Return the (x, y) coordinate for the center point of the cell that contains the specified text.  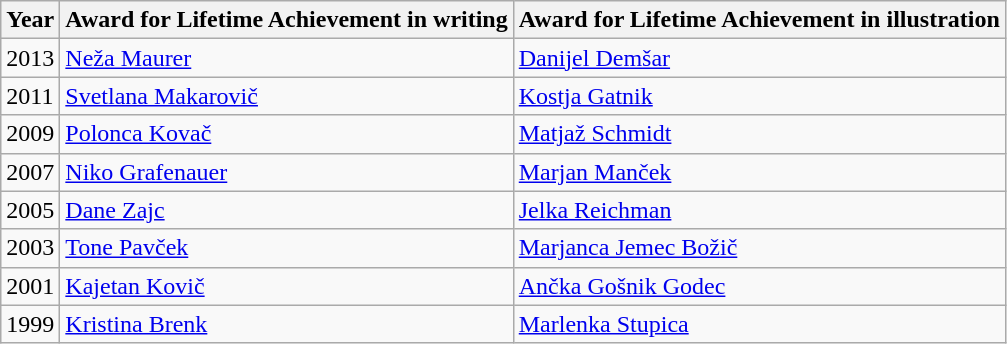
Award for Lifetime Achievement in writing (286, 20)
Svetlana Makarovič (286, 96)
2005 (30, 210)
2003 (30, 248)
Kristina Brenk (286, 324)
Year (30, 20)
2009 (30, 134)
Ančka Gošnik Godec (759, 286)
Niko Grafenauer (286, 172)
2001 (30, 286)
2007 (30, 172)
Jelka Reichman (759, 210)
Matjaž Schmidt (759, 134)
Marlenka Stupica (759, 324)
2013 (30, 58)
Kostja Gatnik (759, 96)
Danijel Demšar (759, 58)
Kajetan Kovič (286, 286)
Marjanca Jemec Božič (759, 248)
Neža Maurer (286, 58)
1999 (30, 324)
Dane Zajc (286, 210)
Award for Lifetime Achievement in illustration (759, 20)
2011 (30, 96)
Marjan Manček (759, 172)
Tone Pavček (286, 248)
Polonca Kovač (286, 134)
